Pinpoint the cell where the given text exists, returning its (x, y) midpoint coordinate. 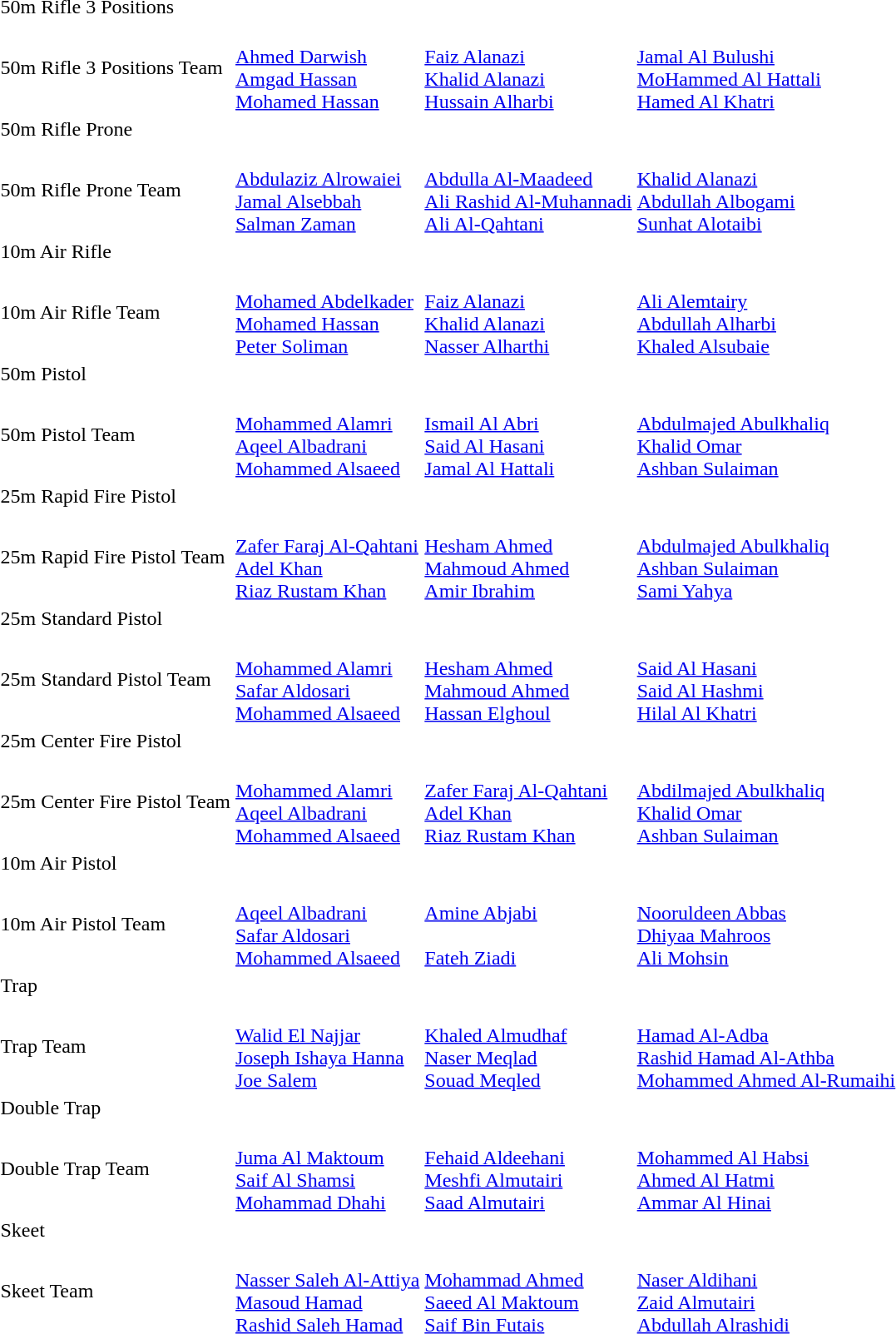
Aqeel AlbadraniSafar AldosariMohammed Alsaeed (328, 924)
Mohammed AlamriSafar AldosariMohammed Alsaeed (328, 679)
Hesham AhmedMahmoud AhmedHassan Elghoul (528, 679)
Abdulla Al-MaadeedAli Rashid Al-MuhannadiAli Al-Qahtani (528, 190)
Mohamed AbdelkaderMohamed HassanPeter Soliman (328, 313)
Khaled AlmudhafNaser MeqladSouad Meqled (528, 1047)
Juma Al MaktoumSaif Al ShamsiMohammad Dhahi (328, 1168)
Abdulaziz AlrowaieiJamal AlsebbahSalman Zaman (328, 190)
Faiz AlanaziKhalid AlanaziHussain Alharbi (528, 68)
Amine AbjabiFateh Ziadi (528, 924)
Ahmed DarwishAmgad HassanMohamed Hassan (328, 68)
Walid El NajjarJoseph Ishaya HannaJoe Salem (328, 1047)
Ismail Al AbriSaid Al HasaniJamal Al Hattali (528, 434)
Hesham AhmedMahmoud AhmedAmir Ibrahim (528, 558)
Faiz AlanaziKhalid AlanaziNasser Alharthi (528, 313)
Fehaid AldeehaniMeshfi AlmutairiSaad Almutairi (528, 1168)
